For the text-containing cell, return its midpoint in [x, y] coordinate format. 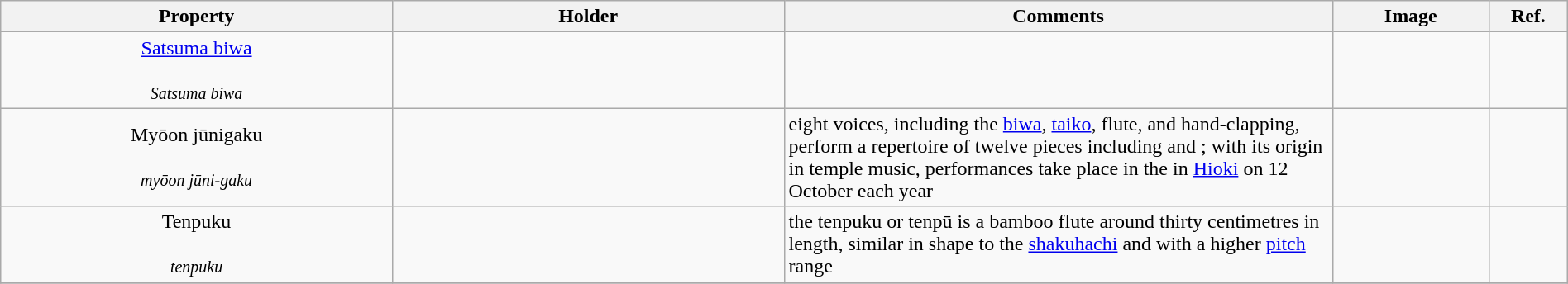
Satsuma biwaSatsuma biwa [197, 70]
Myōon jūnigakumyōon jūni-gaku [197, 157]
Ref. [1528, 17]
Holder [588, 17]
Comments [1059, 17]
Image [1411, 17]
the tenpuku or tenpū is a bamboo flute around thirty centimetres in length, similar in shape to the shakuhachi and with a higher pitch range [1059, 244]
Tenpukutenpuku [197, 244]
Property [197, 17]
